For the text-containing cell, return its midpoint in [x, y] coordinate format. 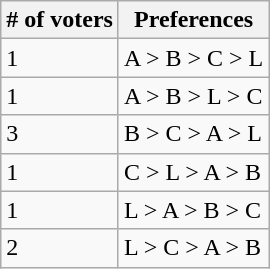
A > B > L > C [193, 96]
L > A > B > C [193, 210]
3 [60, 134]
# of voters [60, 20]
Preferences [193, 20]
B > C > A > L [193, 134]
C > L > A > B [193, 172]
A > B > C > L [193, 58]
2 [60, 248]
L > C > A > B [193, 248]
